Capture the cell that displays the provided text and extract its (X, Y) central coordinate. 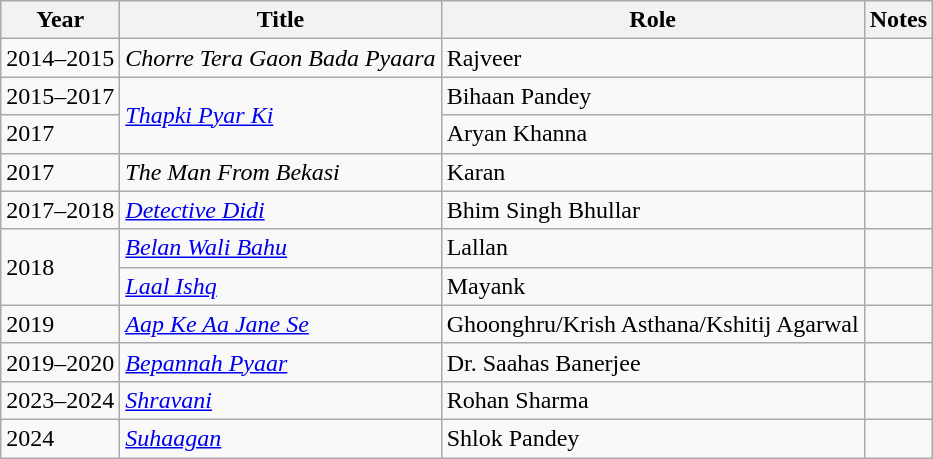
2018 (60, 267)
2014–2015 (60, 58)
Bepannah Pyaar (280, 362)
2019 (60, 324)
The Man From Bekasi (280, 172)
2024 (60, 438)
Karan (652, 172)
Detective Didi (280, 210)
Notes (898, 20)
Mayank (652, 286)
Belan Wali Bahu (280, 248)
Rajveer (652, 58)
Suhaagan (280, 438)
Lallan (652, 248)
2015–2017 (60, 96)
Ghoonghru/Krish Asthana/Kshitij Agarwal (652, 324)
Shravani (280, 400)
Role (652, 20)
Aryan Khanna (652, 134)
Laal Ishq (280, 286)
2017–2018 (60, 210)
Shlok Pandey (652, 438)
Year (60, 20)
2019–2020 (60, 362)
Dr. Saahas Banerjee (652, 362)
Bhim Singh Bhullar (652, 210)
Bihaan Pandey (652, 96)
Chorre Tera Gaon Bada Pyaara (280, 58)
Rohan Sharma (652, 400)
Aap Ke Aa Jane Se (280, 324)
Thapki Pyar Ki (280, 115)
2023–2024 (60, 400)
Title (280, 20)
